Pinpoint the cell where the given text exists, returning its (X, Y) midpoint coordinate. 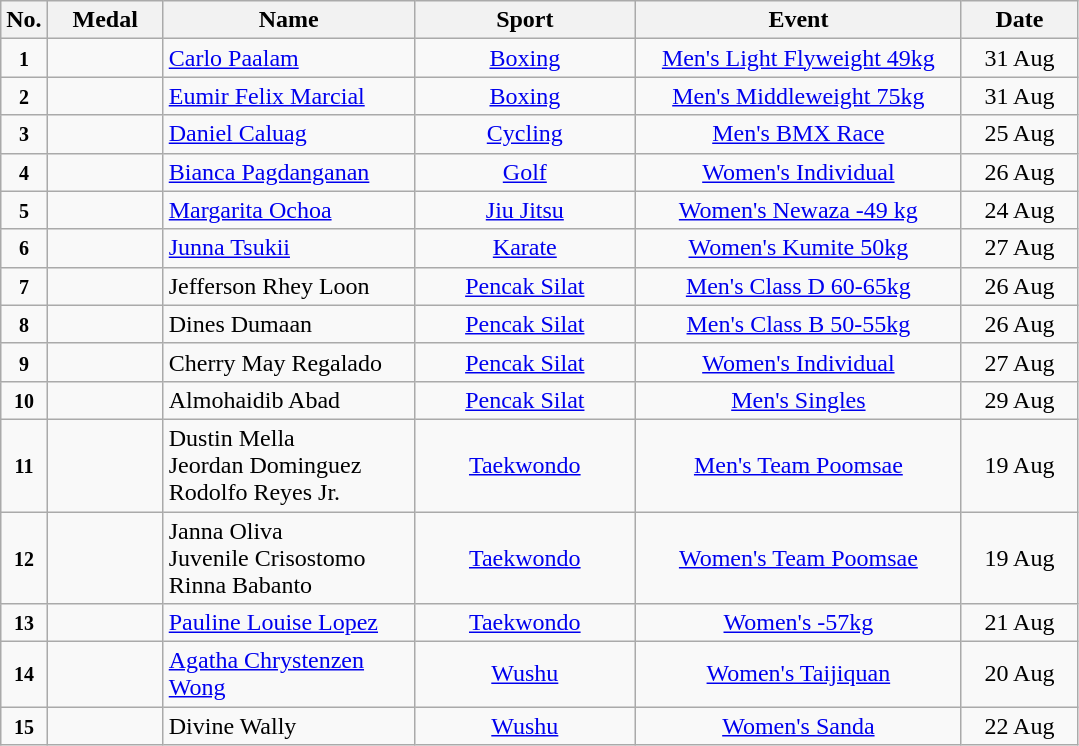
Sport (524, 20)
Jiu Jitsu (524, 210)
13 (24, 623)
Women's Team Poomsae (798, 558)
Date (1019, 20)
Men's Team Poomsae (798, 465)
Bianca Pagdanganan (288, 172)
Carlo Paalam (288, 58)
8 (24, 324)
15 (24, 726)
25 Aug (1019, 134)
Women's Sanda (798, 726)
9 (24, 362)
No. (24, 20)
Men's Light Flyweight 49kg (798, 58)
Men's Singles (798, 400)
Men's Class B 50-55kg (798, 324)
Almohaidib Abad (288, 400)
Karate (524, 248)
11 (24, 465)
Women's Kumite 50kg (798, 248)
14 (24, 674)
29 Aug (1019, 400)
Junna Tsukii (288, 248)
Women's Newaza -49 kg (798, 210)
Women's Taijiquan (798, 674)
Dustin MellaJeordan DominguezRodolfo Reyes Jr. (288, 465)
21 Aug (1019, 623)
4 (24, 172)
20 Aug (1019, 674)
3 (24, 134)
6 (24, 248)
12 (24, 558)
Event (798, 20)
2 (24, 96)
Medal (105, 20)
Janna OlivaJuvenile CrisostomoRinna Babanto (288, 558)
Men's BMX Race (798, 134)
Margarita Ochoa (288, 210)
Agatha Chrystenzen Wong (288, 674)
Men's Middleweight 75kg (798, 96)
Divine Wally (288, 726)
Name (288, 20)
Cycling (524, 134)
Daniel Caluag (288, 134)
Jefferson Rhey Loon (288, 286)
1 (24, 58)
Men's Class D 60-65kg (798, 286)
Golf (524, 172)
7 (24, 286)
5 (24, 210)
10 (24, 400)
24 Aug (1019, 210)
Dines Dumaan (288, 324)
Women's -57kg (798, 623)
22 Aug (1019, 726)
Eumir Felix Marcial (288, 96)
Pauline Louise Lopez (288, 623)
Cherry May Regalado (288, 362)
